Scan for the cell matching the given text and deliver its [x, y] coordinate at center. 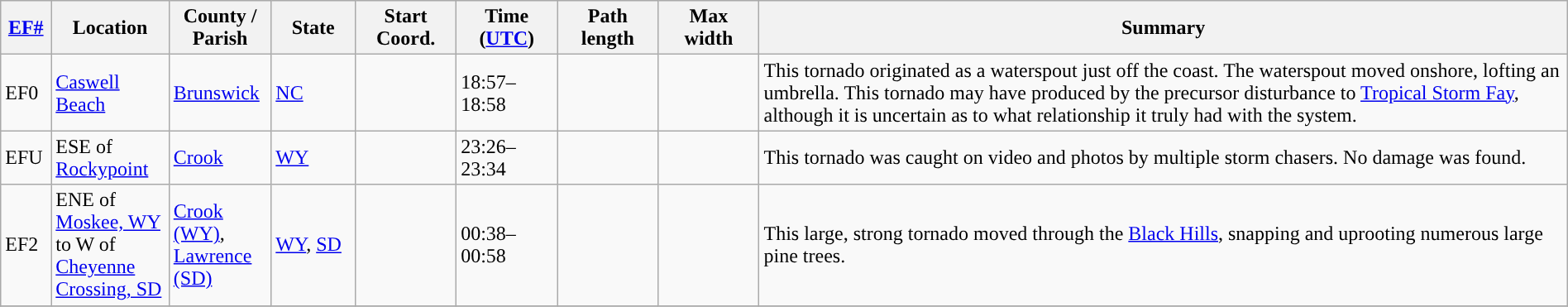
NC [313, 93]
00:38–00:58 [507, 245]
18:57–18:58 [507, 93]
County / Parish [220, 28]
Max width [709, 28]
Path length [608, 28]
WY, SD [313, 245]
Start Coord. [406, 28]
EF# [26, 28]
This tornado was caught on video and photos by multiple storm chasers. No damage was found. [1163, 157]
WY [313, 157]
Brunswick [220, 93]
Summary [1163, 28]
Location [110, 28]
23:26–23:34 [507, 157]
This large, strong tornado moved through the Black Hills, snapping and uprooting numerous large pine trees. [1163, 245]
ENE of Moskee, WY to W of Cheyenne Crossing, SD [110, 245]
Caswell Beach [110, 93]
Crook [220, 157]
State [313, 28]
Crook (WY), Lawrence (SD) [220, 245]
Time (UTC) [507, 28]
EFU [26, 157]
ESE of Rockypoint [110, 157]
EF2 [26, 245]
EF0 [26, 93]
